From the cell containing the given text, extract its center point as (x, y) coordinate. 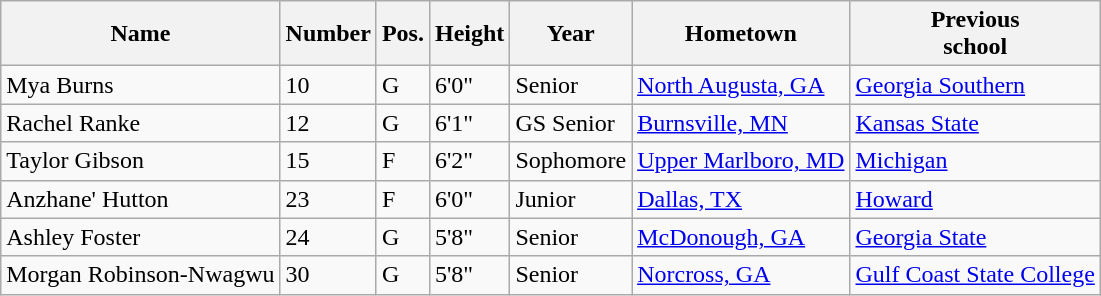
McDonough, GA (741, 237)
Upper Marlboro, MD (741, 161)
Name (140, 34)
Morgan Robinson-Nwagwu (140, 275)
Burnsville, MN (741, 123)
Georgia State (975, 237)
Gulf Coast State College (975, 275)
23 (328, 199)
Dallas, TX (741, 199)
Ashley Foster (140, 237)
30 (328, 275)
Rachel Ranke (140, 123)
Mya Burns (140, 85)
Georgia Southern (975, 85)
Anzhane' Hutton (140, 199)
Number (328, 34)
Hometown (741, 34)
Michigan (975, 161)
Kansas State (975, 123)
10 (328, 85)
Taylor Gibson (140, 161)
Height (469, 34)
Sophomore (571, 161)
GS Senior (571, 123)
Pos. (402, 34)
Norcross, GA (741, 275)
North Augusta, GA (741, 85)
6'1" (469, 123)
6'2" (469, 161)
Previousschool (975, 34)
Year (571, 34)
12 (328, 123)
Howard (975, 199)
15 (328, 161)
24 (328, 237)
Junior (571, 199)
